Output the (x, y) coordinate of the center of the cell containing the given text.  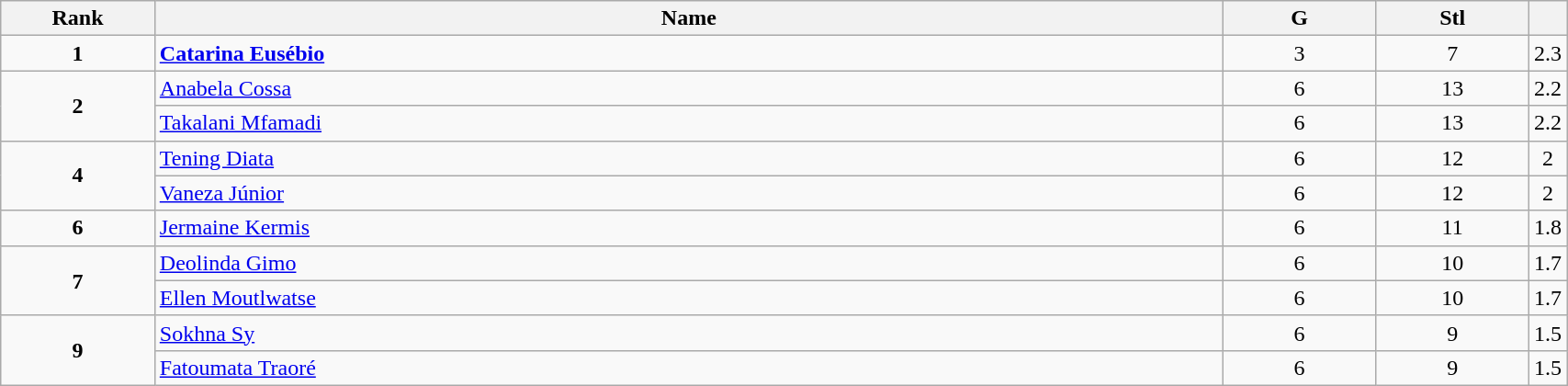
Anabela Cossa (689, 88)
11 (1453, 228)
Sokhna Sy (689, 333)
Rank (78, 18)
Vaneza Júnior (689, 193)
Ellen Moutlwatse (689, 298)
Deolinda Gimo (689, 263)
Takalani Mfamadi (689, 123)
4 (78, 176)
Stl (1453, 18)
Catarina Eusébio (689, 53)
1.8 (1549, 228)
Name (689, 18)
G (1299, 18)
2.3 (1549, 53)
Jermaine Kermis (689, 228)
3 (1299, 53)
Tening Diata (689, 158)
Fatoumata Traoré (689, 368)
1 (78, 53)
